For the text-containing cell, return its midpoint in [x, y] coordinate format. 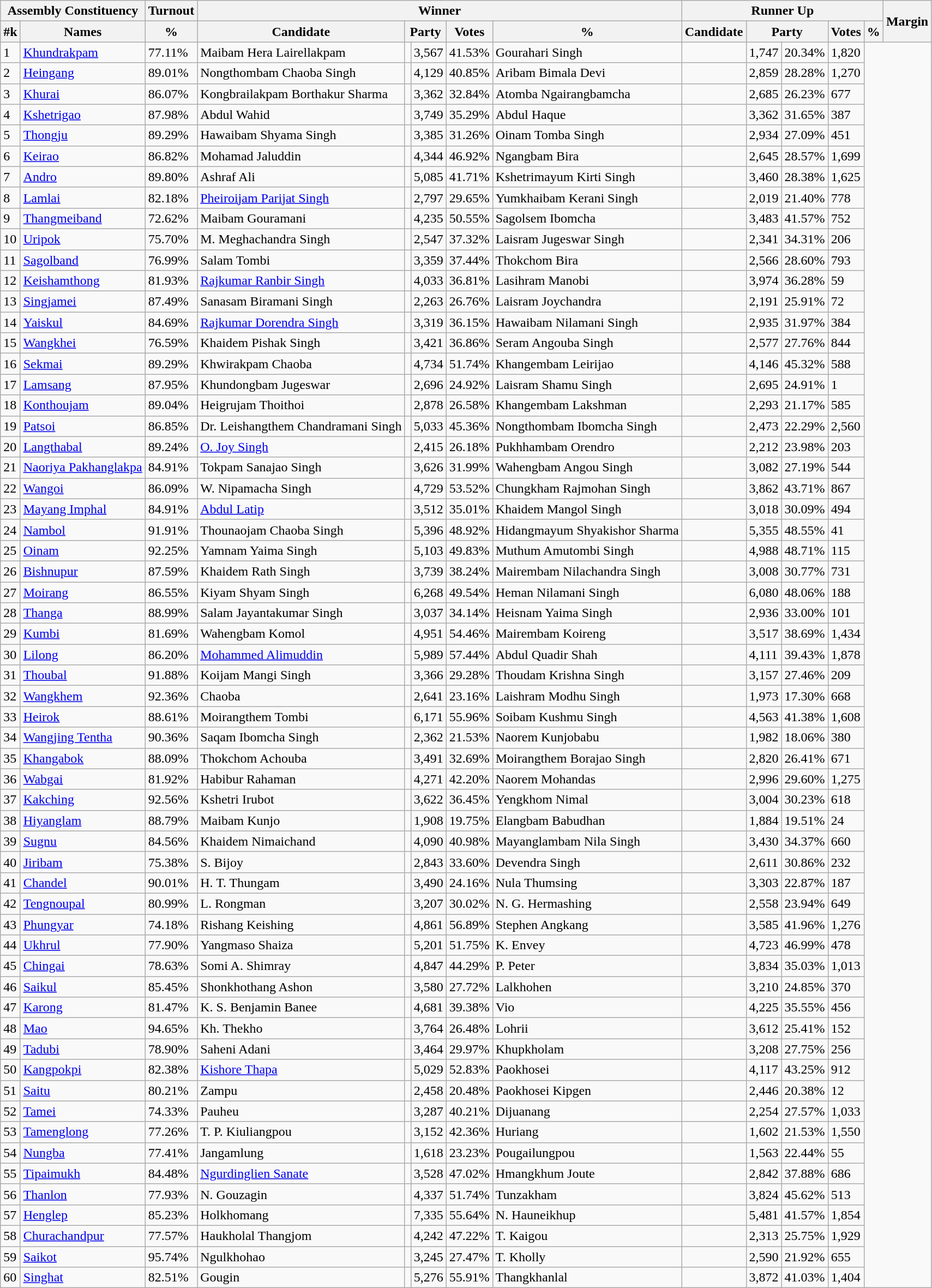
Paokhosei Kipgen [587, 1091]
19.75% [469, 820]
27 [10, 592]
86.82% [171, 156]
13 [10, 302]
27.76% [805, 343]
Maibam Hera Lairellakpam [301, 52]
35 [10, 758]
74.33% [171, 1111]
Moirangthem Borajao Singh [587, 758]
88.99% [171, 613]
30.23% [805, 800]
Lamsang [83, 385]
45.36% [469, 426]
Phungyar [83, 925]
2,695 [763, 385]
88.79% [171, 820]
2,547 [429, 239]
22 [10, 488]
78.63% [171, 966]
50 [10, 1070]
19 [10, 426]
Elangbam Babudhan [587, 820]
40.85% [469, 73]
451 [846, 135]
Abdul Haque [587, 115]
21.17% [805, 405]
Turnout [171, 11]
5,201 [429, 945]
Gougin [301, 1278]
81.69% [171, 634]
3,082 [763, 468]
Kongbrailakpam Borthakur Sharma [301, 94]
3,567 [429, 52]
7 [10, 177]
27.75% [805, 1049]
21 [10, 468]
Wangoi [83, 488]
48 [10, 1028]
Saikul [83, 987]
27.57% [805, 1111]
26.18% [469, 447]
44.29% [469, 966]
72 [846, 302]
4,951 [429, 634]
Moirangthem Tombi [301, 717]
39.43% [805, 655]
31.97% [805, 322]
45.62% [805, 1194]
5,989 [429, 655]
55.91% [469, 1278]
Yumkhaibam Kerani Singh [587, 197]
28.38% [805, 177]
Yaiskul [83, 322]
Kiyam Shyam Singh [301, 592]
26.76% [469, 302]
35.55% [805, 1008]
3,872 [763, 1278]
1,747 [763, 52]
Wahengbam Komol [301, 634]
Pukhhambam Orendro [587, 447]
Kumbi [83, 634]
86.09% [171, 488]
Rajkumar Dorendra Singh [301, 322]
37.32% [469, 239]
Winner [440, 11]
Ngurdinglien Sanate [301, 1173]
456 [846, 1008]
Khangembam Lakshman [587, 405]
24.85% [805, 987]
2,685 [763, 94]
85.23% [171, 1215]
K. Envey [587, 945]
34.37% [805, 841]
Thounaojam Chaoba Singh [301, 530]
3,490 [429, 883]
Khurai [83, 94]
3,626 [429, 468]
35.01% [469, 509]
39.38% [469, 1008]
187 [846, 883]
Sekmai [83, 364]
91.88% [171, 675]
3,208 [763, 1049]
3,018 [763, 509]
2,611 [763, 862]
Uripok [83, 239]
37.44% [469, 260]
38.24% [469, 571]
1,854 [846, 1215]
Thokchom Bira [587, 260]
58 [10, 1236]
25.75% [805, 1236]
Nungba [83, 1153]
Sagolsem Ibomcha [587, 218]
2,191 [763, 302]
47 [10, 1008]
Khaidem Nimaichand [301, 841]
29.97% [469, 1049]
370 [846, 987]
48.92% [469, 530]
30.77% [805, 571]
34.31% [805, 239]
Nongthombam Ibomcha Singh [587, 426]
5 [10, 135]
34.14% [469, 613]
Oinam Tomba Singh [587, 135]
22.29% [805, 426]
77.11% [171, 52]
2,820 [763, 758]
22.44% [805, 1153]
Heisnam Yaima Singh [587, 613]
2,590 [763, 1256]
48.06% [805, 592]
101 [846, 613]
Thoudam Krishna Singh [587, 675]
87.98% [171, 115]
27.46% [805, 675]
2,645 [763, 156]
2,935 [763, 322]
2,577 [763, 343]
1,602 [763, 1132]
1,884 [763, 820]
55.96% [469, 717]
Ukhrul [83, 945]
2,341 [763, 239]
31 [10, 675]
23.23% [469, 1153]
27.47% [469, 1256]
28.60% [805, 260]
1,033 [846, 1111]
Keishamthong [83, 281]
Mairembam Nilachandra Singh [587, 571]
1,563 [763, 1153]
3,421 [429, 343]
Hawaibam Nilamani Singh [587, 322]
Pauheu [301, 1111]
4 [10, 115]
4,225 [763, 1008]
Holkhomang [301, 1215]
11 [10, 260]
1,929 [846, 1236]
5,396 [429, 530]
Ngangbam Bira [587, 156]
2,878 [429, 405]
Yengkhom Nimal [587, 800]
Thoubal [83, 675]
3,517 [763, 634]
46.99% [805, 945]
32.69% [469, 758]
14 [10, 322]
3,824 [763, 1194]
660 [846, 841]
Yangmaso Shaiza [301, 945]
Sagolband [83, 260]
494 [846, 509]
85.45% [171, 987]
Salam Jayantakumar Singh [301, 613]
7,335 [429, 1215]
Somi A. Shimray [301, 966]
30 [10, 655]
38.69% [805, 634]
26.23% [805, 94]
Gourahari Singh [587, 52]
3,460 [763, 177]
33 [10, 717]
5,029 [429, 1070]
Chungkham Rajmohan Singh [587, 488]
2,446 [763, 1091]
Abdul Latip [301, 509]
92.56% [171, 800]
Thongju [83, 135]
Sugnu [83, 841]
28 [10, 613]
Langthabal [83, 447]
232 [846, 862]
Habibur Rahaman [301, 779]
20 [10, 447]
912 [846, 1070]
Thanlon [83, 1194]
23.16% [469, 696]
Mao [83, 1028]
3,464 [429, 1049]
Naorem Mohandas [587, 779]
380 [846, 738]
Wangjing Tentha [83, 738]
86.55% [171, 592]
18 [10, 405]
677 [846, 94]
Khaidem Pishak Singh [301, 343]
544 [846, 468]
Hmangkhum Joute [587, 1173]
1,434 [846, 634]
2,797 [429, 197]
15 [10, 343]
51.75% [469, 945]
54 [10, 1153]
Laishram Modhu Singh [587, 696]
Wabgai [83, 779]
4,729 [429, 488]
3,207 [429, 903]
87.95% [171, 385]
Tokpam Sanajao Singh [301, 468]
36.81% [469, 281]
Rajkumar Ranbir Singh [301, 281]
42 [10, 903]
Maibam Kunjo [301, 820]
88.61% [171, 717]
Abdul Quadir Shah [587, 655]
86.07% [171, 94]
Atomba Ngairangbamcha [587, 94]
29.60% [805, 779]
H. T. Thungam [301, 883]
Heman Nilamani Singh [587, 592]
84.69% [171, 322]
209 [846, 675]
Tengnoupal [83, 903]
23.98% [805, 447]
Khangabok [83, 758]
618 [846, 800]
89.01% [171, 73]
Haukholal Thangjom [301, 1236]
3 [10, 94]
Nongthombam Chaoba Singh [301, 73]
75.38% [171, 862]
Patsoi [83, 426]
82.18% [171, 197]
45 [10, 966]
56.89% [469, 925]
Saqam Ibomcha Singh [301, 738]
Pougailungpou [587, 1153]
47.02% [469, 1173]
38 [10, 820]
2,362 [429, 738]
82.38% [171, 1070]
844 [846, 343]
84.56% [171, 841]
19.51% [805, 820]
31.99% [469, 468]
49.54% [469, 592]
Khupkholam [587, 1049]
793 [846, 260]
M. Meghachandra Singh [301, 239]
Saikot [83, 1256]
Sanasam Biramani Singh [301, 302]
Abdul Wahid [301, 115]
Jangamlung [301, 1153]
42.36% [469, 1132]
188 [846, 592]
57 [10, 1215]
26.41% [805, 758]
Khundongbam Jugeswar [301, 385]
Kakching [83, 800]
1,820 [846, 52]
N. Gouzagin [301, 1194]
5,355 [763, 530]
91.91% [171, 530]
4,033 [429, 281]
Singjamei [83, 302]
Seram Angouba Singh [587, 343]
90.36% [171, 738]
588 [846, 364]
76.99% [171, 260]
4,847 [429, 966]
31.65% [805, 115]
51 [10, 1091]
28.28% [805, 73]
2,859 [763, 73]
42.20% [469, 779]
21.40% [805, 197]
46 [10, 987]
2,458 [429, 1091]
2,996 [763, 779]
Mayanglambam Nila Singh [587, 841]
N. G. Hermashing [587, 903]
43.25% [805, 1070]
Hawaibam Shyama Singh [301, 135]
3,359 [429, 260]
80.99% [171, 903]
3,739 [429, 571]
86.20% [171, 655]
89.24% [171, 447]
81.92% [171, 779]
Mairembam Koireng [587, 634]
Kangpokpi [83, 1070]
3,580 [429, 987]
36.86% [469, 343]
Nula Thumsing [587, 883]
23.94% [805, 903]
Khaidem Mangol Singh [587, 509]
Zampu [301, 1091]
48.55% [805, 530]
2 [10, 73]
30.02% [469, 903]
90.01% [171, 883]
53 [10, 1132]
752 [846, 218]
26.58% [469, 405]
3,385 [429, 135]
Kshetri Irubot [301, 800]
92.36% [171, 696]
3,585 [763, 925]
3,157 [763, 675]
T. Kholly [587, 1256]
Heigrujam Thoithoi [301, 405]
6 [10, 156]
Khundrakpam [83, 52]
18.06% [805, 738]
478 [846, 945]
Maibam Gouramani [301, 218]
Kshetrigao [83, 115]
Lohrii [587, 1028]
1,699 [846, 156]
513 [846, 1194]
Khaidem Rath Singh [301, 571]
Wangkhei [83, 343]
80.21% [171, 1091]
2,473 [763, 426]
4,242 [429, 1236]
43.71% [805, 488]
20.34% [805, 52]
4,337 [429, 1194]
17.30% [805, 696]
Andro [83, 177]
Moirang [83, 592]
Salam Tombi [301, 260]
S. Bijoy [301, 862]
25.91% [805, 302]
Mayang Imphal [83, 509]
27.09% [805, 135]
24.91% [805, 385]
77.57% [171, 1236]
Churachandpur [83, 1236]
3,430 [763, 841]
6,171 [429, 717]
32.84% [469, 94]
1,550 [846, 1132]
668 [846, 696]
Lasihram Manobi [587, 281]
6,080 [763, 592]
33.60% [469, 862]
2,293 [763, 405]
Kh. Thekho [301, 1028]
2,560 [846, 426]
585 [846, 405]
21.92% [805, 1256]
Naoriya Pakhanglakpa [83, 468]
#k [10, 32]
6,268 [429, 592]
89.04% [171, 405]
1,404 [846, 1278]
5,481 [763, 1215]
55.64% [469, 1215]
Konthoujam [83, 405]
34 [10, 738]
W. Nipamacha Singh [301, 488]
Tunzakham [587, 1194]
4,146 [763, 364]
Jiribam [83, 862]
Oinam [83, 550]
3,245 [429, 1256]
731 [846, 571]
81.47% [171, 1008]
Chingai [83, 966]
75.70% [171, 239]
Devendra Singh [587, 862]
3,303 [763, 883]
152 [846, 1028]
4,111 [763, 655]
Thanga [83, 613]
Chandel [83, 883]
20.38% [805, 1091]
88.09% [171, 758]
4,734 [429, 364]
Vio [587, 1008]
3,834 [763, 966]
26 [10, 571]
655 [846, 1256]
4,129 [429, 73]
57.44% [469, 655]
5,085 [429, 177]
4,563 [763, 717]
94.65% [171, 1028]
82.51% [171, 1278]
K. S. Benjamin Banee [301, 1008]
47.22% [469, 1236]
36.15% [469, 322]
4,344 [429, 156]
3,287 [429, 1111]
40 [10, 862]
35.29% [469, 115]
1,973 [763, 696]
89.80% [171, 177]
387 [846, 115]
Saheni Adani [301, 1049]
Yamnam Yaima Singh [301, 550]
87.59% [171, 571]
86.85% [171, 426]
Laisram Jugeswar Singh [587, 239]
33.00% [805, 613]
1,982 [763, 738]
Hiyanglam [83, 820]
25.41% [805, 1028]
Tamei [83, 1111]
29.65% [469, 197]
3,528 [429, 1173]
Runner Up [782, 11]
Aribam Bimala Devi [587, 73]
77.26% [171, 1132]
2,641 [429, 696]
Kishore Thapa [301, 1070]
Singhat [83, 1278]
3,366 [429, 675]
40.98% [469, 841]
Margin [907, 21]
2,212 [763, 447]
22.87% [805, 883]
Ngulkhohao [301, 1256]
Thokchom Achouba [301, 758]
3,512 [429, 509]
L. Rongman [301, 903]
Assembly Constituency [73, 11]
16 [10, 364]
31.26% [469, 135]
3,004 [763, 800]
40.21% [469, 1111]
1,270 [846, 73]
Hidangmayum Shyakishor Sharma [587, 530]
Karong [83, 1008]
Lamlai [83, 197]
256 [846, 1049]
36.28% [805, 281]
41.53% [469, 52]
3,008 [763, 571]
24.92% [469, 385]
Henglep [83, 1215]
2,415 [429, 447]
37 [10, 800]
3,612 [763, 1028]
49.83% [469, 550]
95.74% [171, 1256]
5,103 [429, 550]
2,254 [763, 1111]
30.86% [805, 862]
Muthum Amutombi Singh [587, 550]
45.32% [805, 364]
50.55% [469, 218]
671 [846, 758]
30.09% [805, 509]
23 [10, 509]
37.88% [805, 1173]
2,263 [429, 302]
Dr. Leishangthem Chandramani Singh [301, 426]
Koijam Mangi Singh [301, 675]
Names [83, 32]
Khwirakpam Chaoba [301, 364]
5,276 [429, 1278]
Soibam Kushmu Singh [587, 717]
32 [10, 696]
81.93% [171, 281]
2,313 [763, 1236]
4,861 [429, 925]
4,117 [763, 1070]
1,908 [429, 820]
53.52% [469, 488]
27.72% [469, 987]
Rishang Keishing [301, 925]
2,934 [763, 135]
Pheiroijam Parijat Singh [301, 197]
26.48% [469, 1028]
36.45% [469, 800]
1,013 [846, 966]
Laisram Joychandra [587, 302]
41.38% [805, 717]
Khangembam Leirijao [587, 364]
4,723 [763, 945]
O. Joy Singh [301, 447]
Thangkhanlal [587, 1278]
35.03% [805, 966]
4,988 [763, 550]
2,842 [763, 1173]
1,618 [429, 1153]
Mohamad Jaluddin [301, 156]
3,210 [763, 987]
Heingang [83, 73]
N. Hauneikhup [587, 1215]
Kshetrimayum Kirti Singh [587, 177]
74.18% [171, 925]
Shonkhothang Ashon [301, 987]
60 [10, 1278]
39 [10, 841]
84.48% [171, 1173]
29 [10, 634]
49 [10, 1049]
2,936 [763, 613]
44 [10, 945]
Wahengbam Angou Singh [587, 468]
3,037 [429, 613]
3,152 [429, 1132]
2,843 [429, 862]
46.92% [469, 156]
25 [10, 550]
36 [10, 779]
Tamenglong [83, 1132]
Lalkhohen [587, 987]
48.71% [805, 550]
1,625 [846, 177]
206 [846, 239]
72.62% [171, 218]
Huriang [587, 1132]
Thangmeiband [83, 218]
9 [10, 218]
Chaoba [301, 696]
20.48% [469, 1091]
3,862 [763, 488]
52.83% [469, 1070]
Heirok [83, 717]
115 [846, 550]
P. Peter [587, 966]
24.16% [469, 883]
1,608 [846, 717]
Bishnupur [83, 571]
Nambol [83, 530]
4,681 [429, 1008]
17 [10, 385]
Saitu [83, 1091]
Tipaimukh [83, 1173]
3,491 [429, 758]
1,275 [846, 779]
41.71% [469, 177]
2,558 [763, 903]
3,764 [429, 1028]
203 [846, 447]
Ashraf Ali [301, 177]
Keirao [83, 156]
4,090 [429, 841]
87.49% [171, 302]
649 [846, 903]
3,319 [429, 322]
1,276 [846, 925]
384 [846, 322]
41.96% [805, 925]
Tadubi [83, 1049]
8 [10, 197]
Stephen Angkang [587, 925]
T. Kaigou [587, 1236]
3,749 [429, 115]
43 [10, 925]
52 [10, 1111]
4,271 [429, 779]
77.90% [171, 945]
1,878 [846, 655]
28.57% [805, 156]
Lilong [83, 655]
56 [10, 1194]
867 [846, 488]
10 [10, 239]
5,033 [429, 426]
3,974 [763, 281]
29.28% [469, 675]
78.90% [171, 1049]
Wangkhem [83, 696]
Naorem Kunjobabu [587, 738]
686 [846, 1173]
41.03% [805, 1278]
778 [846, 197]
2,019 [763, 197]
4,235 [429, 218]
Laisram Shamu Singh [587, 385]
Mohammed Alimuddin [301, 655]
2,696 [429, 385]
3,483 [763, 218]
2,566 [763, 260]
77.93% [171, 1194]
77.41% [171, 1153]
92.25% [171, 550]
3,622 [429, 800]
54.46% [469, 634]
Dijuanang [587, 1111]
76.59% [171, 343]
T. P. Kiuliangpou [301, 1132]
27.19% [805, 468]
Paokhosei [587, 1070]
